Output the [x, y] coordinate of the center of the cell containing the given text.  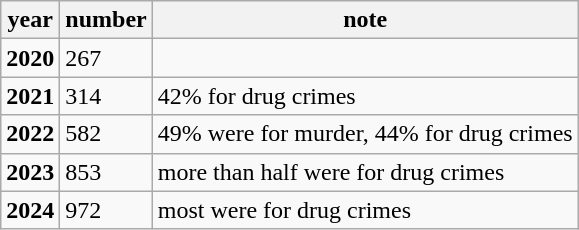
note [365, 20]
582 [106, 134]
year [30, 20]
2020 [30, 58]
853 [106, 172]
49% were for murder, 44% for drug crimes [365, 134]
42% for drug crimes [365, 96]
2023 [30, 172]
2021 [30, 96]
most were for drug crimes [365, 210]
314 [106, 96]
972 [106, 210]
more than half were for drug crimes [365, 172]
number [106, 20]
2022 [30, 134]
267 [106, 58]
2024 [30, 210]
